For the text-containing cell, return its midpoint in [X, Y] coordinate format. 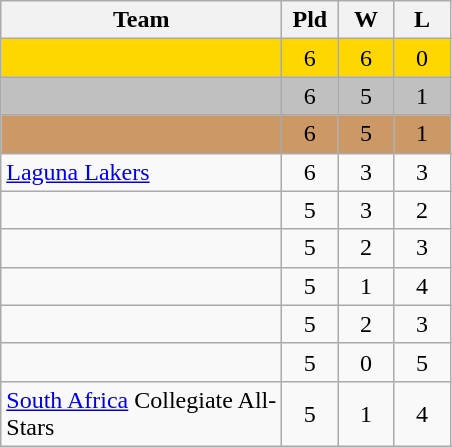
Team [142, 20]
Pld [310, 20]
South Africa Collegiate All-Stars [142, 414]
W [366, 20]
Laguna Lakers [142, 172]
L [422, 20]
